Determine the [X, Y] coordinate at the center of the cell enclosing the given text.  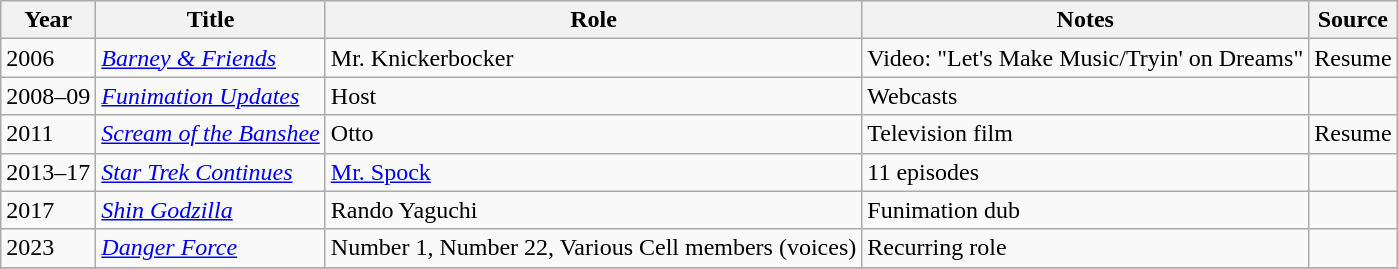
Scream of the Banshee [210, 134]
11 episodes [1086, 172]
Funimation Updates [210, 96]
Video: "Let's Make Music/Tryin' on Dreams" [1086, 58]
Mr. Knickerbocker [594, 58]
Rando Yaguchi [594, 210]
Otto [594, 134]
2011 [48, 134]
Shin Godzilla [210, 210]
Star Trek Continues [210, 172]
Number 1, Number 22, Various Cell members (voices) [594, 248]
Mr. Spock [594, 172]
Webcasts [1086, 96]
2023 [48, 248]
Barney & Friends [210, 58]
Title [210, 20]
2006 [48, 58]
Television film [1086, 134]
Role [594, 20]
Notes [1086, 20]
Recurring role [1086, 248]
Year [48, 20]
Source [1353, 20]
2008–09 [48, 96]
Danger Force [210, 248]
2017 [48, 210]
Funimation dub [1086, 210]
2013–17 [48, 172]
Host [594, 96]
